Find where the given text appears and provide that cell's center as [X, Y] coordinate. 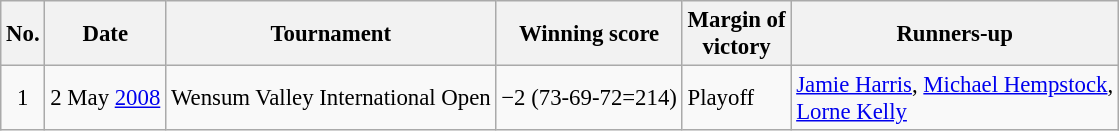
Winning score [589, 34]
1 [23, 98]
Margin ofvictory [736, 34]
Wensum Valley International Open [331, 98]
Date [106, 34]
2 May 2008 [106, 98]
Tournament [331, 34]
No. [23, 34]
Playoff [736, 98]
Runners-up [955, 34]
−2 (73-69-72=214) [589, 98]
Jamie Harris, Michael Hempstock, Lorne Kelly [955, 98]
